From the cell containing the given text, extract its center point as [X, Y] coordinate. 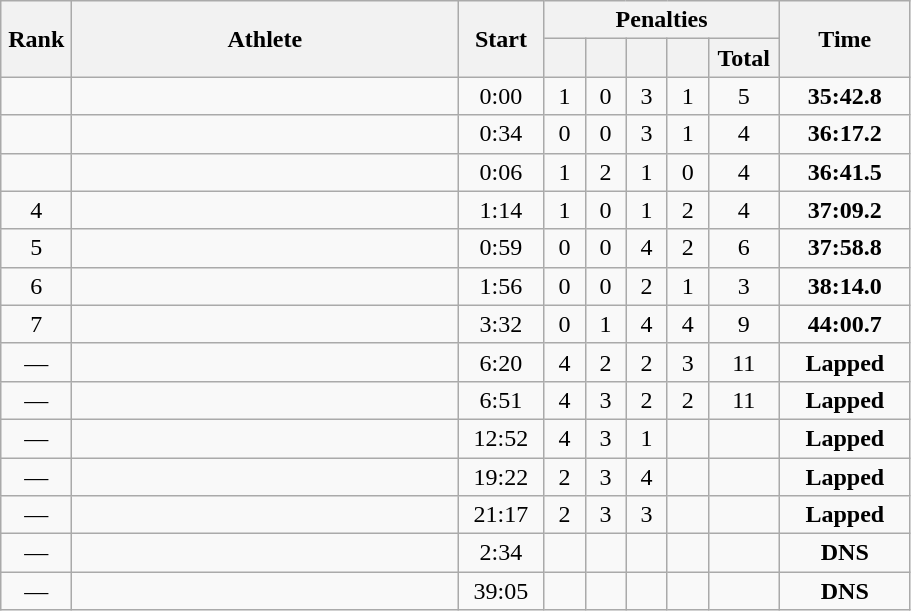
1:14 [501, 210]
12:52 [501, 438]
0:00 [501, 96]
6:51 [501, 400]
36:17.2 [844, 134]
37:09.2 [844, 210]
Total [744, 58]
2:34 [501, 553]
37:58.8 [844, 248]
0:34 [501, 134]
38:14.0 [844, 286]
21:17 [501, 515]
7 [36, 324]
Rank [36, 39]
9 [744, 324]
19:22 [501, 477]
1:56 [501, 286]
39:05 [501, 591]
Start [501, 39]
35:42.8 [844, 96]
0:06 [501, 172]
0:59 [501, 248]
Penalties [662, 20]
Time [844, 39]
Athlete [265, 39]
36:41.5 [844, 172]
3:32 [501, 324]
44:00.7 [844, 324]
6:20 [501, 362]
